From the cell containing the given text, extract its center point as [x, y] coordinate. 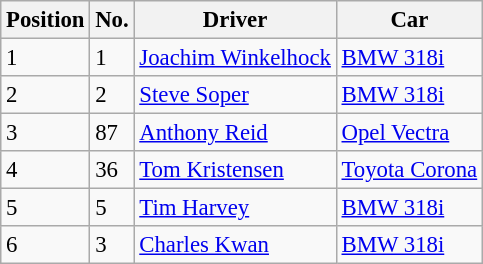
4 [46, 170]
Charles Kwan [235, 245]
Toyota Corona [409, 170]
Tom Kristensen [235, 170]
6 [46, 245]
Position [46, 20]
No. [112, 20]
Opel Vectra [409, 133]
Anthony Reid [235, 133]
Joachim Winkelhock [235, 58]
Tim Harvey [235, 208]
Car [409, 20]
87 [112, 133]
Driver [235, 20]
36 [112, 170]
Steve Soper [235, 95]
